Detect which cell encompasses the target text, then output its (x, y) center coordinate. 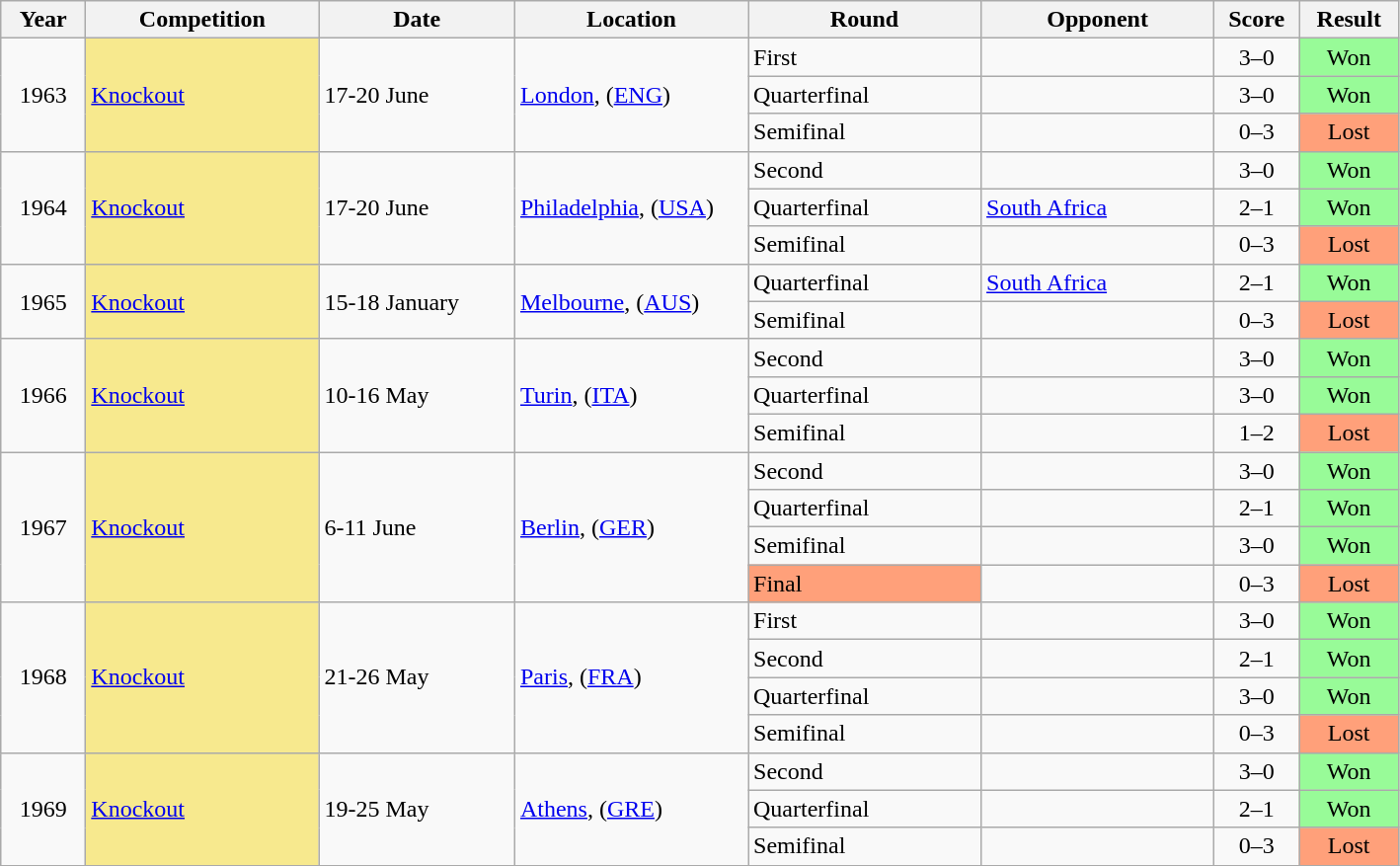
Opponent (1098, 20)
Melbourne, (AUS) (631, 301)
1963 (43, 95)
1–2 (1257, 433)
Final (865, 584)
1969 (43, 809)
Berlin, (GER) (631, 527)
Competition (202, 20)
Score (1257, 20)
19-25 May (417, 809)
Year (43, 20)
London, (ENG) (631, 95)
1966 (43, 395)
Paris, (FRA) (631, 677)
1967 (43, 527)
1968 (43, 677)
Athens, (GRE) (631, 809)
1965 (43, 301)
Round (865, 20)
Location (631, 20)
10-16 May (417, 395)
Philadelphia, (USA) (631, 207)
21-26 May (417, 677)
Result (1349, 20)
Turin, (ITA) (631, 395)
Date (417, 20)
6-11 June (417, 527)
15-18 January (417, 301)
1964 (43, 207)
